Determine the [x, y] coordinate at the center of the cell enclosing the given text.  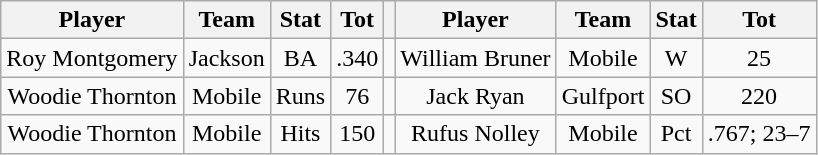
25 [759, 58]
BA [300, 58]
220 [759, 96]
Rufus Nolley [476, 134]
Runs [300, 96]
William Bruner [476, 58]
Hits [300, 134]
SO [676, 96]
Gulfport [603, 96]
.767; 23–7 [759, 134]
Jackson [226, 58]
W [676, 58]
Pct [676, 134]
150 [358, 134]
.340 [358, 58]
76 [358, 96]
Roy Montgomery [92, 58]
Jack Ryan [476, 96]
